Provide the (X, Y) coordinate of the cell's center where the given text is located.  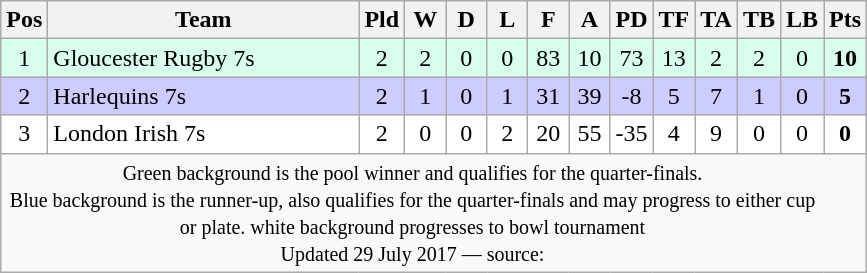
A (590, 20)
TA (716, 20)
L (508, 20)
3 (24, 134)
9 (716, 134)
W (426, 20)
Harlequins 7s (204, 96)
F (548, 20)
31 (548, 96)
-35 (632, 134)
London Irish 7s (204, 134)
20 (548, 134)
LB (802, 20)
39 (590, 96)
PD (632, 20)
4 (674, 134)
TB (758, 20)
55 (590, 134)
Pld (382, 20)
Pts (846, 20)
Pos (24, 20)
13 (674, 58)
7 (716, 96)
-8 (632, 96)
D (466, 20)
Gloucester Rugby 7s (204, 58)
TF (674, 20)
83 (548, 58)
73 (632, 58)
Team (204, 20)
